Provide the (X, Y) coordinate of the cell's center where the given text is located.  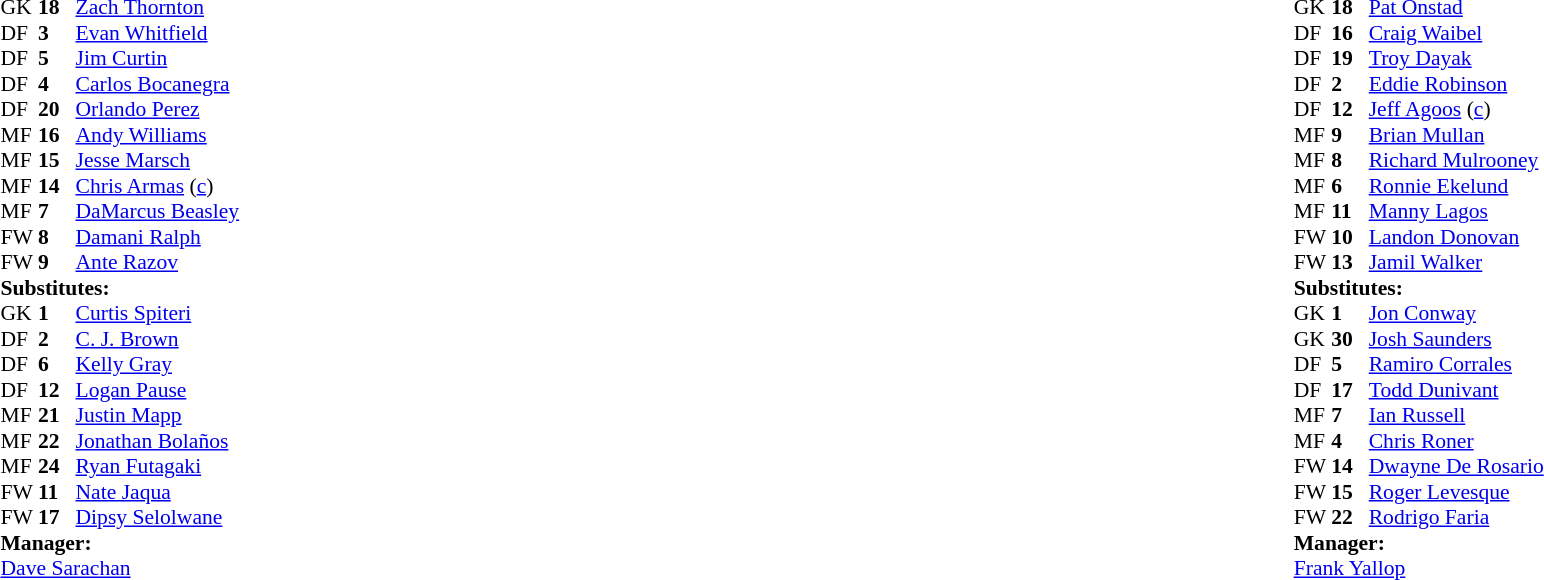
Jonathan Bolaños (158, 441)
Dwayne De Rosario (1456, 467)
13 (1350, 263)
Jeff Agoos (c) (1456, 109)
C. J. Brown (158, 339)
Brian Mullan (1456, 135)
Andy Williams (158, 135)
Richard Mulrooney (1456, 161)
Josh Saunders (1456, 339)
Eddie Robinson (1456, 84)
3 (57, 33)
Ian Russell (1456, 415)
Ante Razov (158, 263)
Chris Roner (1456, 441)
Jamil Walker (1456, 263)
Ramiro Corrales (1456, 365)
Orlando Perez (158, 109)
Carlos Bocanegra (158, 84)
24 (57, 467)
21 (57, 415)
19 (1350, 59)
Logan Pause (158, 390)
Jim Curtin (158, 59)
Craig Waibel (1456, 33)
Manny Lagos (1456, 211)
Troy Dayak (1456, 59)
30 (1350, 339)
Ryan Futagaki (158, 467)
Curtis Spiteri (158, 313)
10 (1350, 237)
Landon Donovan (1456, 237)
DaMarcus Beasley (158, 211)
Damani Ralph (158, 237)
Dipsy Selolwane (158, 517)
Kelly Gray (158, 365)
Todd Dunivant (1456, 390)
20 (57, 109)
Chris Armas (c) (158, 186)
Justin Mapp (158, 415)
Rodrigo Faria (1456, 517)
Ronnie Ekelund (1456, 186)
Evan Whitfield (158, 33)
Roger Levesque (1456, 492)
Jon Conway (1456, 313)
Jesse Marsch (158, 161)
Nate Jaqua (158, 492)
